Find where the given text appears and provide that cell's center as (x, y) coordinate. 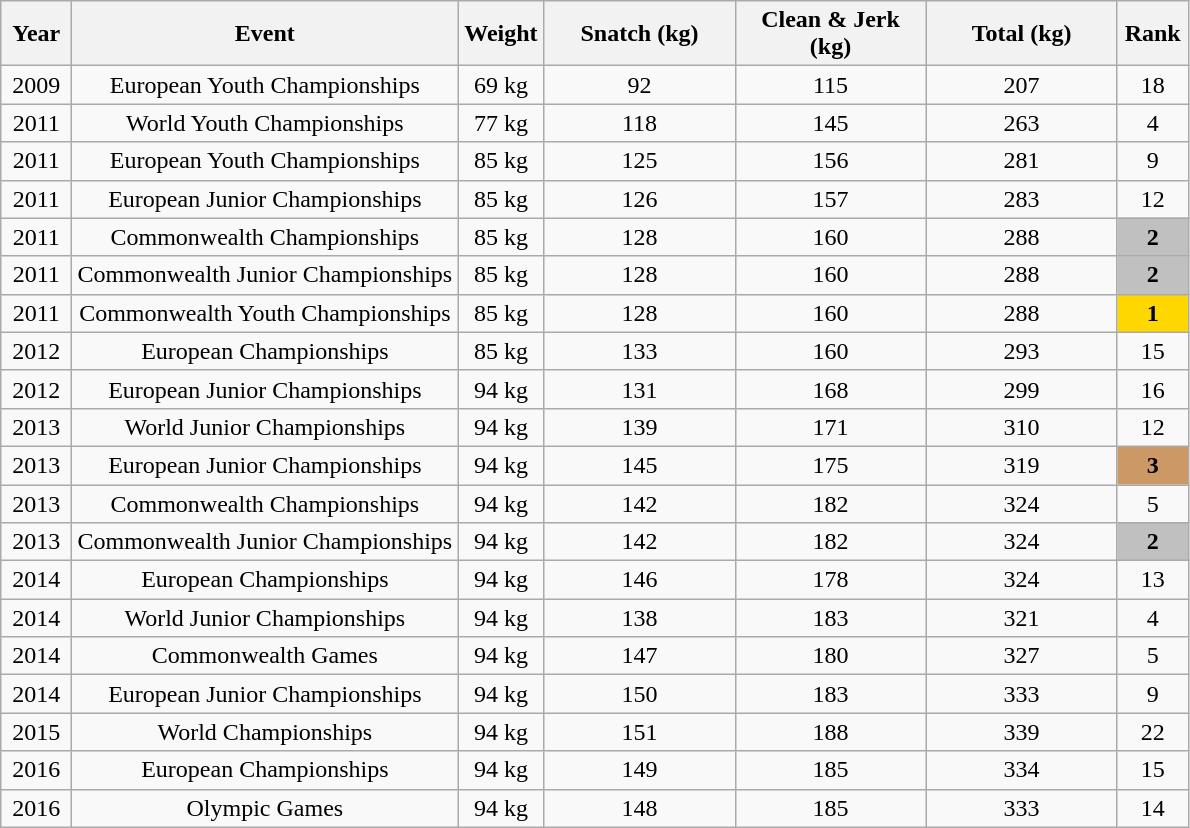
115 (830, 85)
147 (640, 656)
327 (1022, 656)
334 (1022, 770)
319 (1022, 465)
171 (830, 427)
207 (1022, 85)
18 (1152, 85)
146 (640, 580)
92 (640, 85)
Rank (1152, 34)
14 (1152, 808)
Weight (501, 34)
139 (640, 427)
118 (640, 123)
77 kg (501, 123)
Snatch (kg) (640, 34)
126 (640, 199)
Commonwealth Games (265, 656)
156 (830, 161)
2009 (36, 85)
Clean & Jerk (kg) (830, 34)
180 (830, 656)
69 kg (501, 85)
2015 (36, 732)
310 (1022, 427)
175 (830, 465)
3 (1152, 465)
168 (830, 389)
Commonwealth Youth Championships (265, 313)
293 (1022, 351)
Event (265, 34)
Olympic Games (265, 808)
138 (640, 618)
299 (1022, 389)
151 (640, 732)
131 (640, 389)
1 (1152, 313)
157 (830, 199)
263 (1022, 123)
150 (640, 694)
Year (36, 34)
178 (830, 580)
World Championships (265, 732)
125 (640, 161)
339 (1022, 732)
188 (830, 732)
22 (1152, 732)
16 (1152, 389)
Total (kg) (1022, 34)
148 (640, 808)
283 (1022, 199)
149 (640, 770)
321 (1022, 618)
13 (1152, 580)
World Youth Championships (265, 123)
281 (1022, 161)
133 (640, 351)
